Detect which cell encompasses the target text, then output its (x, y) center coordinate. 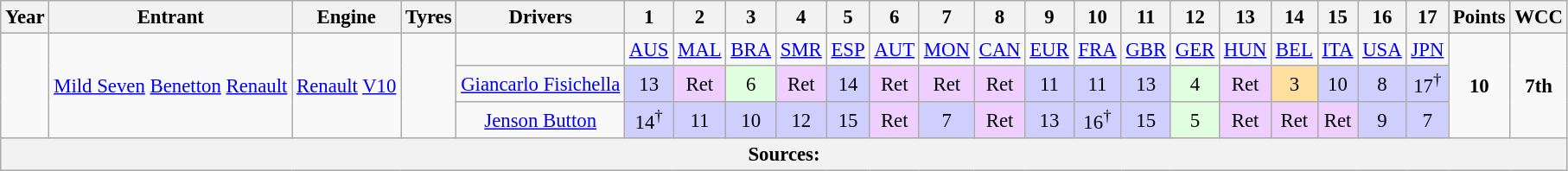
Tyres (429, 17)
Points (1480, 17)
HUN (1246, 50)
Renault V10 (347, 86)
Mild Seven Benetton Renault (171, 86)
WCC (1539, 17)
GER (1195, 50)
MON (947, 50)
Year (25, 17)
14† (649, 120)
BEL (1295, 50)
Drivers (541, 17)
Sources: (785, 155)
SMR (800, 50)
MAL (700, 50)
ESP (848, 50)
AUS (649, 50)
1 (649, 17)
BRA (750, 50)
USA (1382, 50)
17 (1428, 17)
2 (700, 17)
ITA (1338, 50)
JPN (1428, 50)
17† (1428, 84)
EUR (1049, 50)
7th (1539, 86)
16 (1382, 17)
Jenson Button (541, 120)
Entrant (171, 17)
Engine (347, 17)
Giancarlo Fisichella (541, 84)
16† (1098, 120)
GBR (1146, 50)
AUT (894, 50)
FRA (1098, 50)
CAN (999, 50)
